Detect which cell encompasses the target text, then output its (x, y) center coordinate. 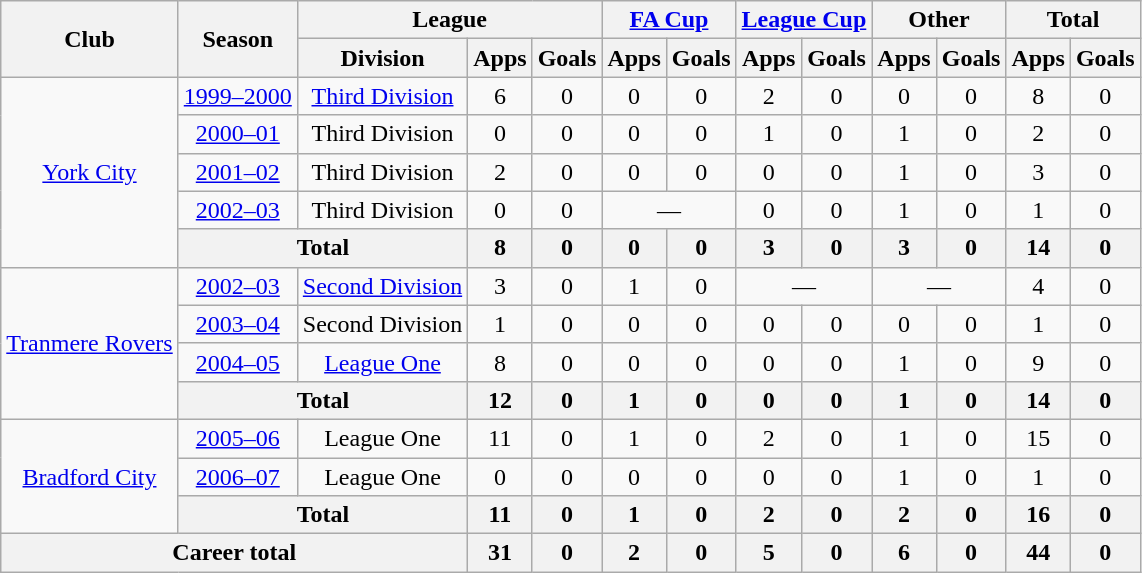
Tranmere Rovers (90, 343)
16 (1038, 515)
Bradford City (90, 476)
5 (768, 553)
2003–04 (238, 324)
Career total (234, 553)
9 (1038, 362)
League Cup (804, 20)
Club (90, 39)
4 (1038, 286)
31 (500, 553)
2000–01 (238, 134)
Other (939, 20)
12 (500, 400)
15 (1038, 438)
Season (238, 39)
FA Cup (669, 20)
York City (90, 172)
2006–07 (238, 477)
League (450, 20)
2001–02 (238, 172)
Division (382, 58)
2005–06 (238, 438)
2004–05 (238, 362)
1999–2000 (238, 96)
44 (1038, 553)
